Determine the [x, y] coordinate at the center of the cell enclosing the given text.  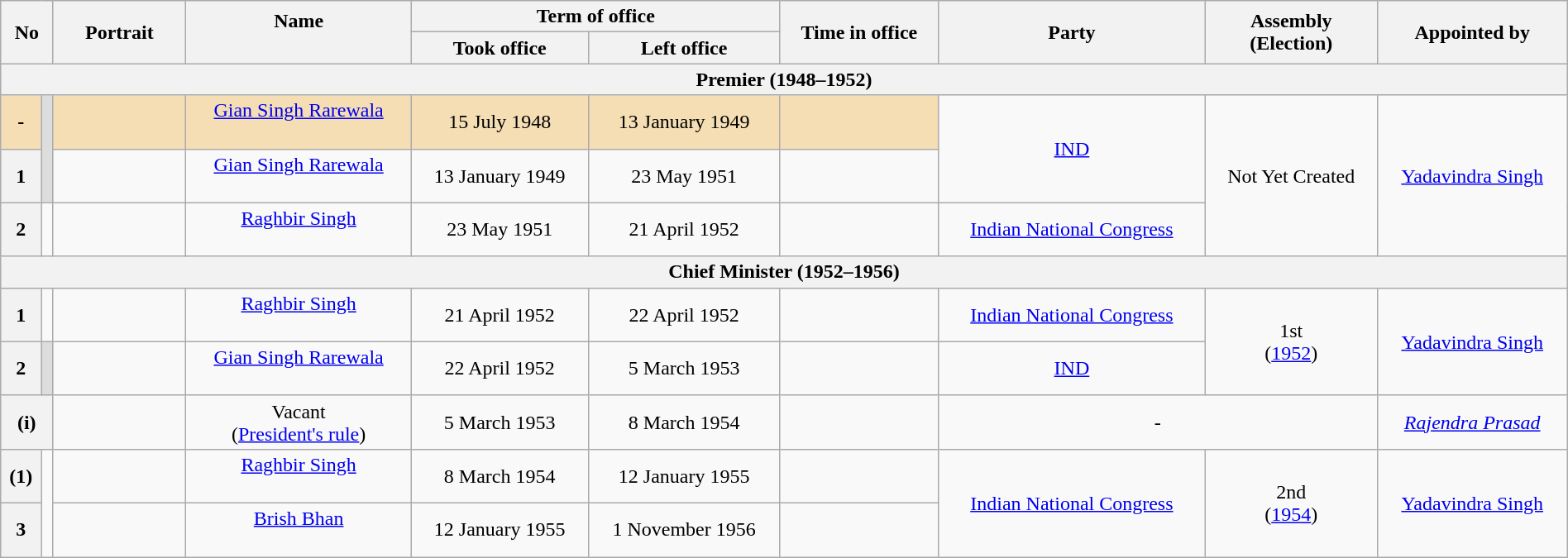
Left office [684, 48]
Premier (1948–1952) [784, 79]
Rajendra Prasad [1472, 422]
2nd (1954) [1291, 503]
Time in office [858, 32]
Portrait [119, 32]
3 [22, 529]
Assembly (Election) [1291, 32]
Name [299, 32]
Term of office [595, 17]
1 November 1956 [684, 529]
No [26, 32]
Chief Minister (1952–1956) [784, 272]
Party [1072, 32]
Brish Bhan [299, 529]
Vacant (President's rule) [299, 422]
1st(1952) [1291, 341]
15 July 1948 [500, 122]
Appointed by [1472, 32]
Not Yet Created [1291, 175]
Took office [500, 48]
(i) [26, 422]
(1) [22, 476]
